Output the (x, y) coordinate of the center of the cell containing the given text.  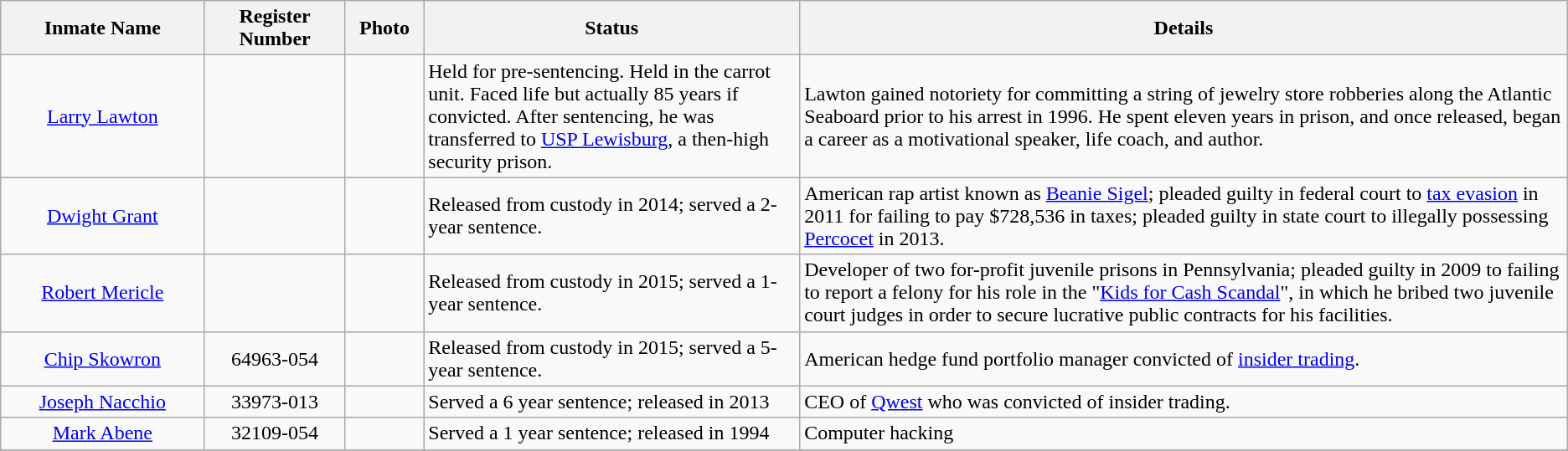
CEO of Qwest who was convicted of insider trading. (1184, 402)
Released from custody in 2015; served a 5-year sentence. (611, 358)
Status (611, 28)
Larry Lawton (102, 116)
Released from custody in 2014; served a 2-year sentence. (611, 216)
Chip Skowron (102, 358)
32109-054 (275, 433)
33973-013 (275, 402)
Mark Abene (102, 433)
Served a 1 year sentence; released in 1994 (611, 433)
Details (1184, 28)
64963-054 (275, 358)
Photo (384, 28)
Register Number (275, 28)
Robert Mericle (102, 293)
Dwight Grant (102, 216)
Served a 6 year sentence; released in 2013 (611, 402)
Released from custody in 2015; served a 1-year sentence. (611, 293)
American hedge fund portfolio manager convicted of insider trading. (1184, 358)
Computer hacking (1184, 433)
Inmate Name (102, 28)
Joseph Nacchio (102, 402)
